Capture the cell that displays the provided text and extract its [X, Y] central coordinate. 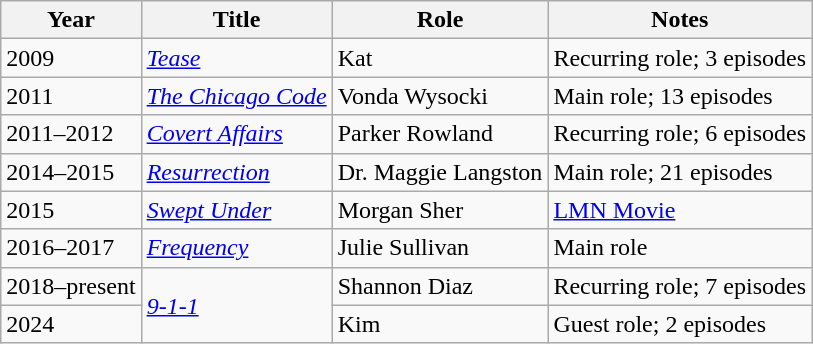
Swept Under [236, 210]
Title [236, 20]
2014–2015 [71, 172]
Main role [680, 248]
2018–present [71, 286]
Recurring role; 6 episodes [680, 134]
9-1-1 [236, 305]
Notes [680, 20]
Morgan Sher [440, 210]
Guest role; 2 episodes [680, 324]
Role [440, 20]
Vonda Wysocki [440, 96]
Year [71, 20]
Resurrection [236, 172]
Kim [440, 324]
Frequency [236, 248]
The Chicago Code [236, 96]
2024 [71, 324]
Kat [440, 58]
2011–2012 [71, 134]
2015 [71, 210]
Main role; 21 episodes [680, 172]
LMN Movie [680, 210]
Parker Rowland [440, 134]
Tease [236, 58]
Shannon Diaz [440, 286]
Covert Affairs [236, 134]
2009 [71, 58]
2011 [71, 96]
2016–2017 [71, 248]
Main role; 13 episodes [680, 96]
Recurring role; 7 episodes [680, 286]
Recurring role; 3 episodes [680, 58]
Dr. Maggie Langston [440, 172]
Julie Sullivan [440, 248]
